Locate the cell with the specified text and output its [x, y] center coordinate. 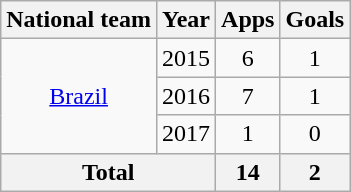
Year [186, 20]
2016 [186, 96]
6 [248, 58]
14 [248, 172]
National team [79, 20]
Total [108, 172]
2 [315, 172]
Goals [315, 20]
Apps [248, 20]
2017 [186, 134]
0 [315, 134]
2015 [186, 58]
7 [248, 96]
Brazil [79, 96]
